Identify which cell holds the provided text, then report its [x, y] central coordinate. 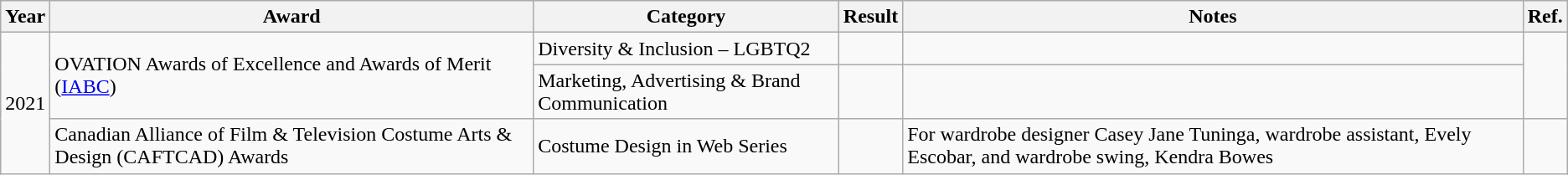
Costume Design in Web Series [687, 146]
Marketing, Advertising & Brand Communication [687, 92]
Year [25, 17]
OVATION Awards of Excellence and Awards of Merit (IABC) [291, 75]
Notes [1213, 17]
For wardrobe designer Casey Jane Tuninga, wardrobe assistant, Evely Escobar, and wardrobe swing, Kendra Bowes [1213, 146]
Award [291, 17]
Canadian Alliance of Film & Television Costume Arts & Design (CAFTCAD) Awards [291, 146]
Category [687, 17]
Result [870, 17]
Ref. [1545, 17]
2021 [25, 103]
Diversity & Inclusion – LGBTQ2 [687, 49]
